Extract the (x, y) coordinate from the center of the cell holding the provided text.  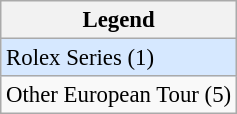
Other European Tour (5) (119, 95)
Legend (119, 20)
Rolex Series (1) (119, 58)
